Search for the cell housing the specified text and yield its (X, Y) center coordinate. 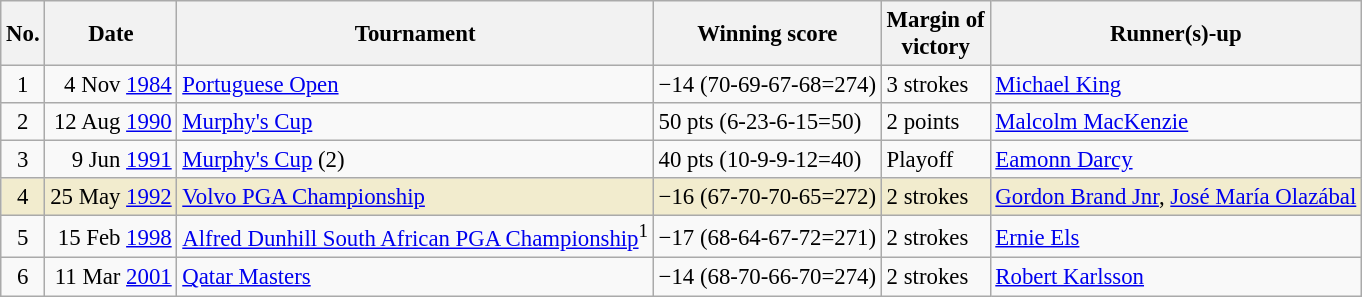
2 (23, 122)
25 May 1992 (111, 197)
No. (23, 34)
Qatar Masters (415, 277)
Date (111, 34)
Volvo PGA Championship (415, 197)
Runner(s)-up (1176, 34)
11 Mar 2001 (111, 277)
−16 (67-70-70-65=272) (767, 197)
Playoff (936, 160)
Malcolm MacKenzie (1176, 122)
Robert Karlsson (1176, 277)
−17 (68-64-67-72=271) (767, 237)
4 (23, 197)
Ernie Els (1176, 237)
Gordon Brand Jnr, José María Olazábal (1176, 197)
Murphy's Cup (415, 122)
3 strokes (936, 85)
40 pts (10-9-9-12=40) (767, 160)
Eamonn Darcy (1176, 160)
9 Jun 1991 (111, 160)
Alfred Dunhill South African PGA Championship1 (415, 237)
Portuguese Open (415, 85)
Margin ofvictory (936, 34)
Michael King (1176, 85)
50 pts (6-23-6-15=50) (767, 122)
2 points (936, 122)
−14 (68-70-66-70=274) (767, 277)
4 Nov 1984 (111, 85)
Murphy's Cup (2) (415, 160)
5 (23, 237)
6 (23, 277)
Tournament (415, 34)
15 Feb 1998 (111, 237)
Winning score (767, 34)
12 Aug 1990 (111, 122)
−14 (70-69-67-68=274) (767, 85)
1 (23, 85)
3 (23, 160)
